For the text-containing cell, return its midpoint in (x, y) coordinate format. 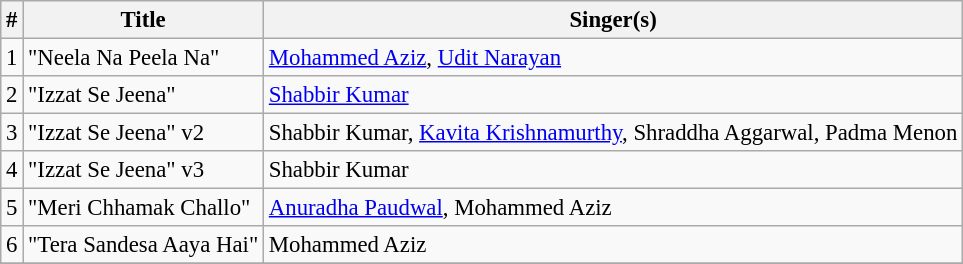
5 (12, 208)
1 (12, 58)
Title (144, 20)
6 (12, 245)
"Tera Sandesa Aaya Hai" (144, 245)
Anuradha Paudwal, Mohammed Aziz (614, 208)
Singer(s) (614, 20)
"Meri Chhamak Challo" (144, 208)
2 (12, 95)
Shabbir Kumar, Kavita Krishnamurthy, Shraddha Aggarwal, Padma Menon (614, 133)
# (12, 20)
3 (12, 133)
Mohammed Aziz, Udit Narayan (614, 58)
Mohammed Aziz (614, 245)
"Izzat Se Jeena" (144, 95)
"Izzat Se Jeena" v3 (144, 170)
4 (12, 170)
"Neela Na Peela Na" (144, 58)
"Izzat Se Jeena" v2 (144, 133)
